Identify which cell holds the provided text, then report its (x, y) central coordinate. 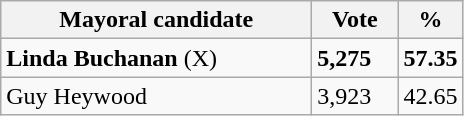
Guy Heywood (156, 96)
Vote (355, 20)
5,275 (355, 58)
Linda Buchanan (X) (156, 58)
Mayoral candidate (156, 20)
57.35 (430, 58)
42.65 (430, 96)
% (430, 20)
3,923 (355, 96)
